Detect which cell encompasses the target text, then output its (x, y) center coordinate. 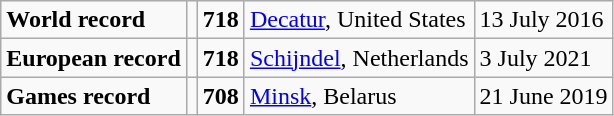
13 July 2016 (544, 20)
3 July 2021 (544, 58)
Schijndel, Netherlands (359, 58)
Minsk, Belarus (359, 96)
Games record (94, 96)
World record (94, 20)
21 June 2019 (544, 96)
European record (94, 58)
708 (220, 96)
Decatur, United States (359, 20)
